Return (x, y) of the center of cell containing provided text 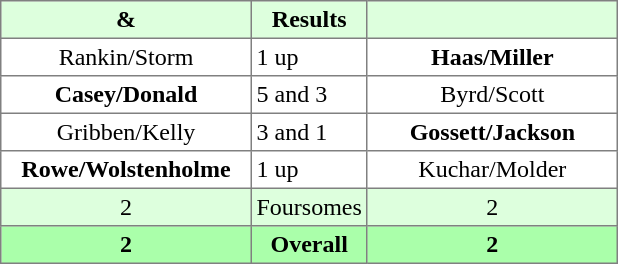
3 and 1 (309, 132)
Kuchar/Molder (492, 170)
& (126, 20)
Byrd/Scott (492, 95)
5 and 3 (309, 95)
Overall (309, 245)
Foursomes (309, 207)
Results (309, 20)
Rankin/Storm (126, 57)
Gossett/Jackson (492, 132)
Rowe/Wolstenholme (126, 170)
Gribben/Kelly (126, 132)
Haas/Miller (492, 57)
Casey/Donald (126, 95)
